Output the (X, Y) coordinate of the center of the cell containing the given text.  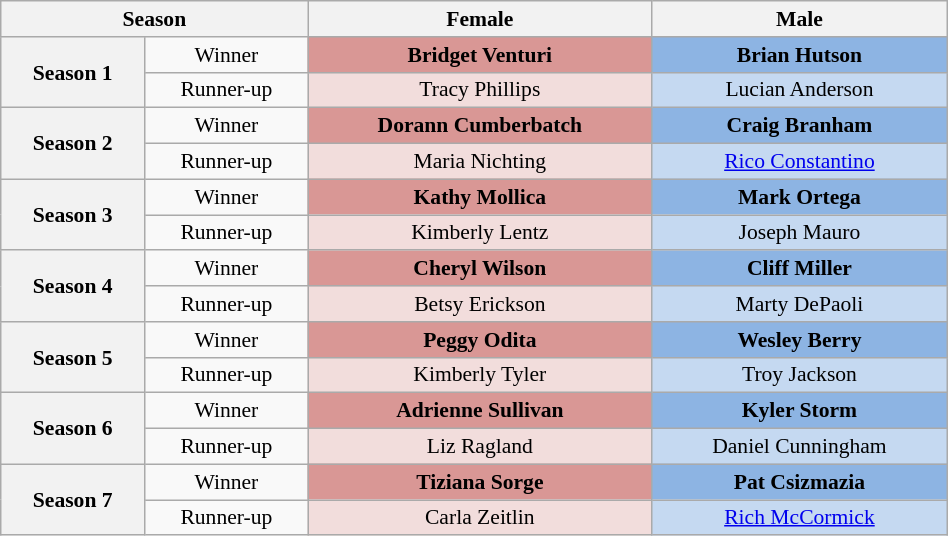
Cheryl Wilson (480, 269)
Brian Hutson (800, 55)
Pat Csizmazia (800, 482)
Liz Ragland (480, 447)
Carla Zeitlin (480, 518)
Lucian Anderson (800, 90)
Season 7 (73, 500)
Male (800, 19)
Season 2 (73, 144)
Daniel Cunningham (800, 447)
Betsy Erickson (480, 304)
Kimberly Lentz (480, 233)
Season 6 (73, 428)
Season (154, 19)
Adrienne Sullivan (480, 411)
Kimberly Tyler (480, 375)
Cliff Miller (800, 269)
Rich McCormick (800, 518)
Season 5 (73, 358)
Kathy Mollica (480, 197)
Marty DePaoli (800, 304)
Troy Jackson (800, 375)
Kyler Storm (800, 411)
Craig Branham (800, 126)
Female (480, 19)
Maria Nichting (480, 162)
Bridget Venturi (480, 55)
Rico Constantino (800, 162)
Season 3 (73, 214)
Mark Ortega (800, 197)
Tiziana Sorge (480, 482)
Joseph Mauro (800, 233)
Wesley Berry (800, 340)
Tracy Phillips (480, 90)
Season 4 (73, 286)
Season 1 (73, 72)
Dorann Cumberbatch (480, 126)
Peggy Odita (480, 340)
